Find where the given text appears and provide that cell's center as [X, Y] coordinate. 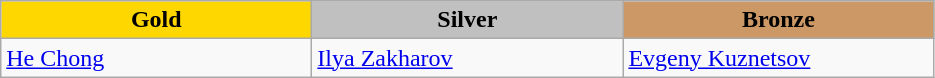
Ilya Zakharov [468, 58]
Silver [468, 20]
He Chong [156, 58]
Gold [156, 20]
Evgeny Kuznetsov [778, 58]
Bronze [778, 20]
